Identify which cell holds the provided text, then report its (X, Y) central coordinate. 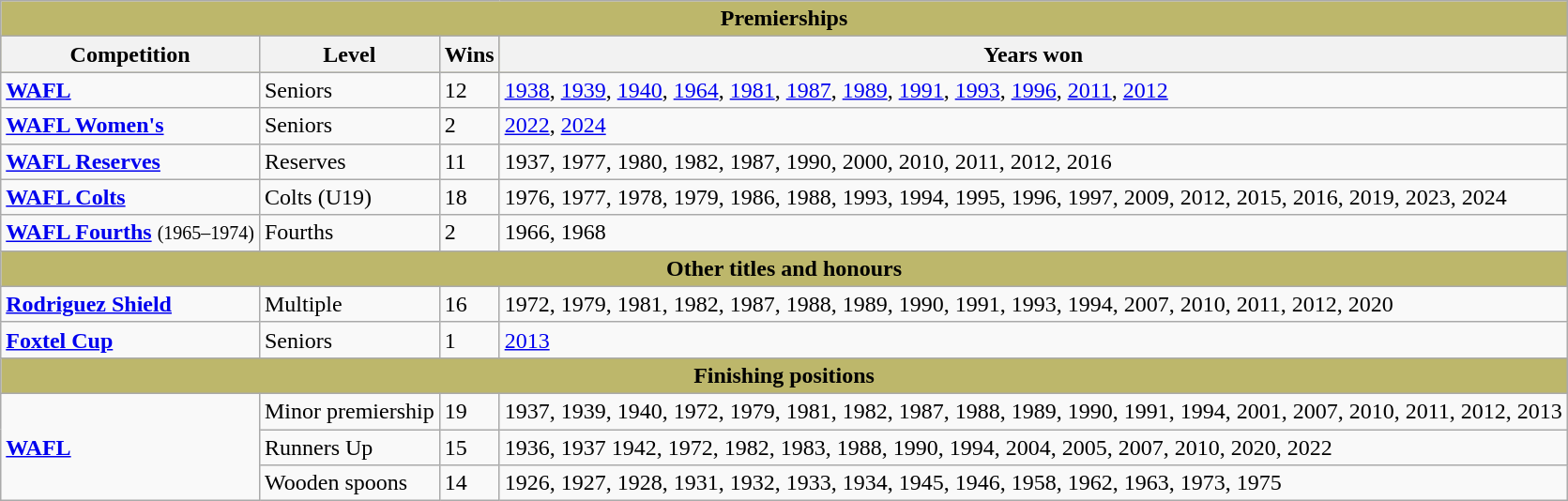
WAFL Colts (130, 197)
Multiple (349, 304)
Wins (469, 54)
WAFL Fourths (1965–1974) (130, 233)
16 (469, 304)
Fourths (349, 233)
WAFL Women's (130, 126)
15 (469, 448)
Competition (130, 54)
2013 (1033, 340)
1937, 1977, 1980, 1982, 1987, 1990, 2000, 2010, 2011, 2012, 2016 (1033, 161)
Rodriguez Shield (130, 304)
1938, 1939, 1940, 1964, 1981, 1987, 1989, 1991, 1993, 1996, 2011, 2012 (1033, 90)
1966, 1968 (1033, 233)
Colts (U19) (349, 197)
Reserves (349, 161)
1936, 1937 1942, 1972, 1982, 1983, 1988, 1990, 1994, 2004, 2005, 2007, 2010, 2020, 2022 (1033, 448)
Years won (1033, 54)
Premierships (784, 19)
11 (469, 161)
Wooden spoons (349, 483)
1 (469, 340)
1976, 1977, 1978, 1979, 1986, 1988, 1993, 1994, 1995, 1996, 1997, 2009, 2012, 2015, 2016, 2019, 2023, 2024 (1033, 197)
1972, 1979, 1981, 1982, 1987, 1988, 1989, 1990, 1991, 1993, 1994, 2007, 2010, 2011, 2012, 2020 (1033, 304)
Foxtel Cup (130, 340)
1937, 1939, 1940, 1972, 1979, 1981, 1982, 1987, 1988, 1989, 1990, 1991, 1994, 2001, 2007, 2010, 2011, 2012, 2013 (1033, 411)
12 (469, 90)
Minor premiership (349, 411)
WAFL Reserves (130, 161)
2022, 2024 (1033, 126)
18 (469, 197)
Other titles and honours (784, 268)
14 (469, 483)
Finishing positions (784, 375)
19 (469, 411)
1926, 1927, 1928, 1931, 1932, 1933, 1934, 1945, 1946, 1958, 1962, 1963, 1973, 1975 (1033, 483)
Runners Up (349, 448)
Level (349, 54)
